For the text-containing cell, return its midpoint in (x, y) coordinate format. 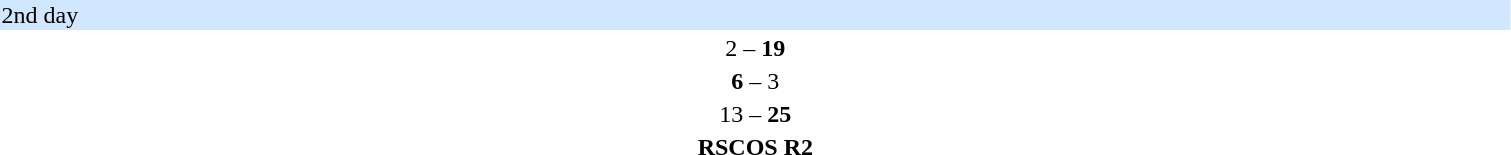
13 – 25 (756, 114)
2nd day (756, 15)
6 – 3 (756, 81)
2 – 19 (756, 48)
